Return [x, y] of the center of cell containing provided text 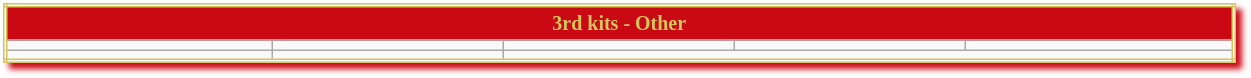
3rd kits - Other [619, 24]
